For the text-containing cell, return its midpoint in (X, Y) coordinate format. 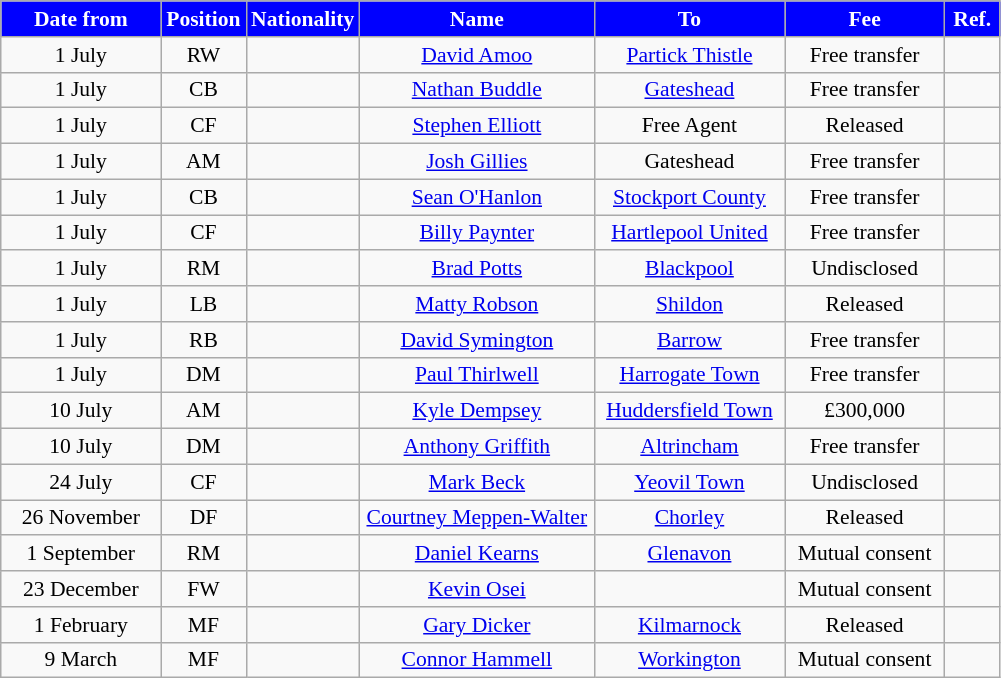
Josh Gillies (476, 162)
Billy Paynter (476, 233)
DF (204, 518)
Fee (865, 19)
Kilmarnock (689, 625)
23 December (81, 589)
Anthony Griffith (476, 447)
Shildon (689, 304)
Kyle Dempsey (476, 411)
Gary Dicker (476, 625)
David Amoo (476, 55)
Workington (689, 660)
1 February (81, 625)
Partick Thistle (689, 55)
To (689, 19)
26 November (81, 518)
Stephen Elliott (476, 126)
RB (204, 340)
FW (204, 589)
David Symington (476, 340)
Date from (81, 19)
Kevin Osei (476, 589)
Barrow (689, 340)
Paul Thirlwell (476, 375)
Matty Robson (476, 304)
1 September (81, 554)
Glenavon (689, 554)
Harrogate Town (689, 375)
Nationality (302, 19)
RW (204, 55)
Name (476, 19)
Ref. (972, 19)
Mark Beck (476, 482)
Daniel Kearns (476, 554)
Connor Hammell (476, 660)
Chorley (689, 518)
Courtney Meppen-Walter (476, 518)
£300,000 (865, 411)
Stockport County (689, 197)
Sean O'Hanlon (476, 197)
Hartlepool United (689, 233)
Position (204, 19)
Yeovil Town (689, 482)
Free Agent (689, 126)
Blackpool (689, 269)
Nathan Buddle (476, 90)
LB (204, 304)
24 July (81, 482)
9 March (81, 660)
Huddersfield Town (689, 411)
Brad Potts (476, 269)
Altrincham (689, 447)
